Extract the [x, y] coordinate from the center of the cell holding the provided text.  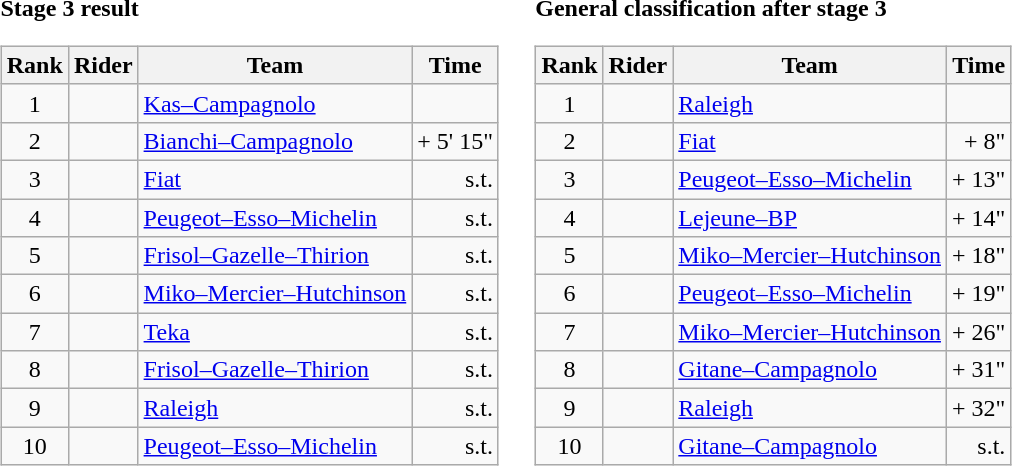
+ 14" [978, 217]
Lejeune–BP [810, 217]
Teka [275, 332]
Bianchi–Campagnolo [275, 141]
+ 5' 15" [456, 141]
+ 31" [978, 370]
+ 18" [978, 256]
+ 26" [978, 332]
+ 19" [978, 294]
+ 8" [978, 141]
+ 32" [978, 408]
+ 13" [978, 179]
Kas–Campagnolo [275, 103]
